Locate the cell with the specified text and output its [x, y] center coordinate. 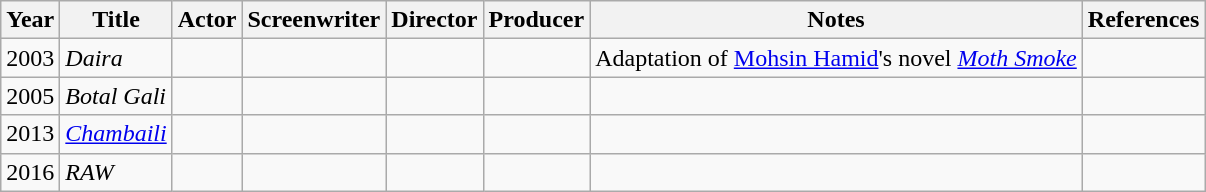
Screenwriter [314, 20]
2013 [30, 134]
2005 [30, 96]
Year [30, 20]
Botal Gali [116, 96]
Notes [836, 20]
RAW [116, 172]
2003 [30, 58]
Director [434, 20]
References [1144, 20]
Title [116, 20]
Actor [207, 20]
Adaptation of Mohsin Hamid's novel Moth Smoke [836, 58]
Producer [536, 20]
2016 [30, 172]
Chambaili [116, 134]
Daira [116, 58]
